For the text-containing cell, return its midpoint in (X, Y) coordinate format. 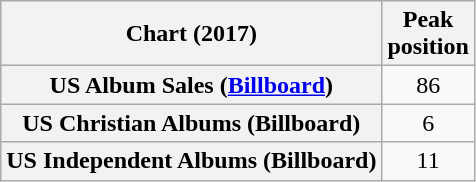
US Album Sales (Billboard) (192, 85)
11 (428, 161)
6 (428, 123)
Peakposition (428, 34)
86 (428, 85)
Chart (2017) (192, 34)
US Christian Albums (Billboard) (192, 123)
US Independent Albums (Billboard) (192, 161)
